Provide the (X, Y) coordinate of the cell's center where the given text is located.  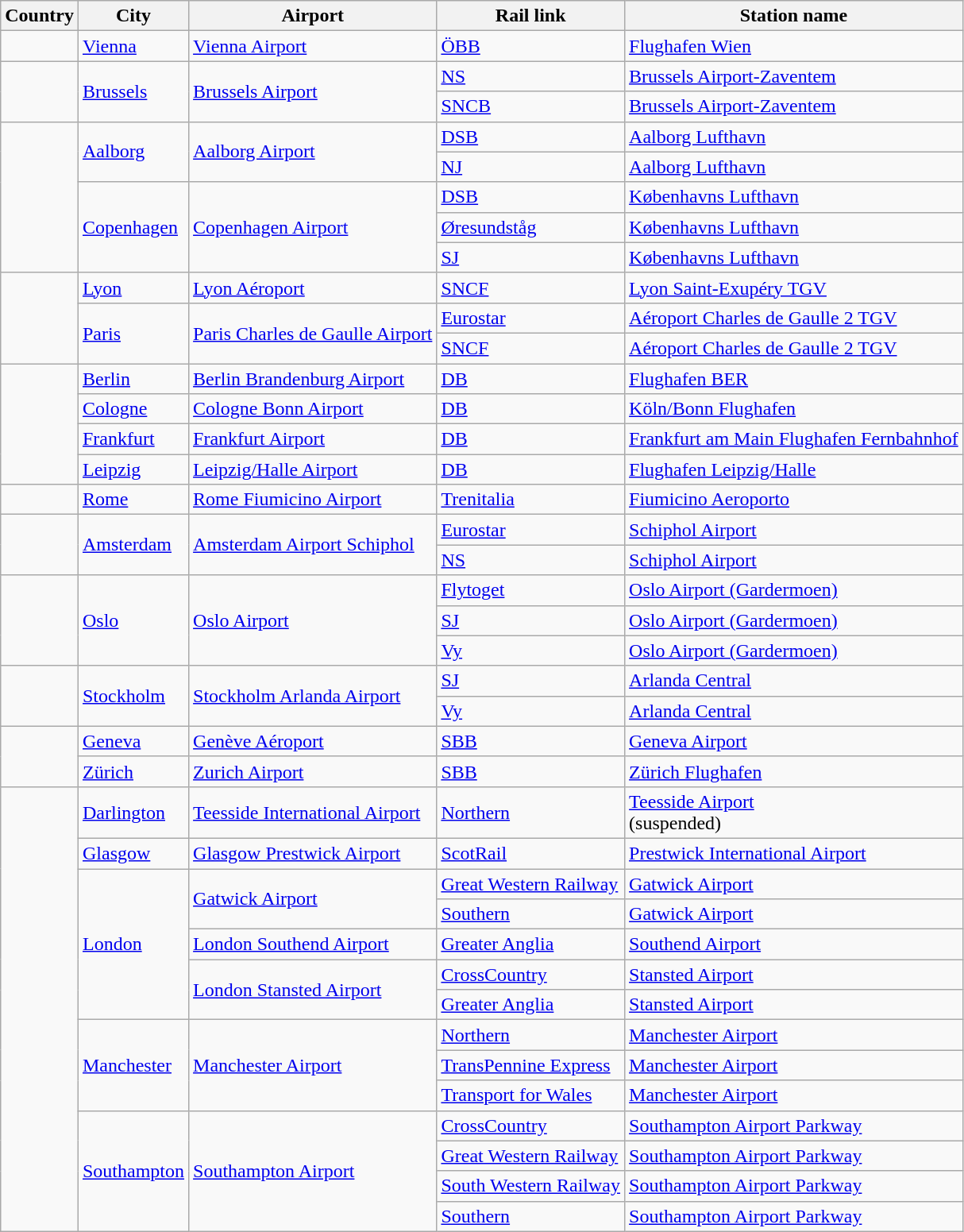
ÖBB (530, 46)
Berlin (133, 379)
Lyon Saint-Exupéry TGV (794, 288)
Vienna (133, 46)
Prestwick International Airport (794, 853)
Aalborg (133, 152)
Amsterdam (133, 545)
Southampton (133, 1171)
SNCB (530, 106)
Leipzig/Halle Airport (313, 469)
Cologne Bonn Airport (313, 409)
Lyon (133, 288)
London (133, 944)
Flytoget (530, 590)
Zürich Flughafen (794, 771)
London Southend Airport (313, 944)
Øresundståg (530, 227)
Flughafen Leipzig/Halle (794, 469)
Frankfurt (133, 439)
Flughafen Wien (794, 46)
Country (40, 16)
City (133, 16)
Leipzig (133, 469)
Berlin Brandenburg Airport (313, 379)
Amsterdam Airport Schiphol (313, 545)
Rail link (530, 16)
Southend Airport (794, 944)
Stockholm Arlanda Airport (313, 696)
Cologne (133, 409)
Glasgow Prestwick Airport (313, 853)
Flughafen BER (794, 379)
Oslo (133, 620)
Glasgow (133, 853)
Fiumicino Aeroporto (794, 500)
South Western Railway (530, 1186)
ScotRail (530, 853)
Vienna Airport (313, 46)
NJ (530, 167)
Brussels Airport (313, 91)
Transport for Wales (530, 1095)
Frankfurt am Main Flughafen Fernbahnhof (794, 439)
Southampton Airport (313, 1171)
Manchester (133, 1065)
Zürich (133, 771)
Rome Fiumicino Airport (313, 500)
Oslo Airport (313, 620)
Aalborg Airport (313, 152)
Lyon Aéroport (313, 288)
Rome (133, 500)
Paris Charles de Gaulle Airport (313, 333)
TransPennine Express (530, 1065)
Darlington (133, 812)
Teesside International Airport (313, 812)
Brussels (133, 91)
Köln/Bonn Flughafen (794, 409)
Genève Aéroport (313, 741)
Geneva Airport (794, 741)
Stockholm (133, 696)
Geneva (133, 741)
London Stansted Airport (313, 990)
Paris (133, 333)
Zurich Airport (313, 771)
Trenitalia (530, 500)
Copenhagen (133, 227)
Frankfurt Airport (313, 439)
Copenhagen Airport (313, 227)
Station name (794, 16)
Airport (313, 16)
Teesside Airport(suspended) (794, 812)
